Determine the [X, Y] coordinate at the center of the cell enclosing the given text.  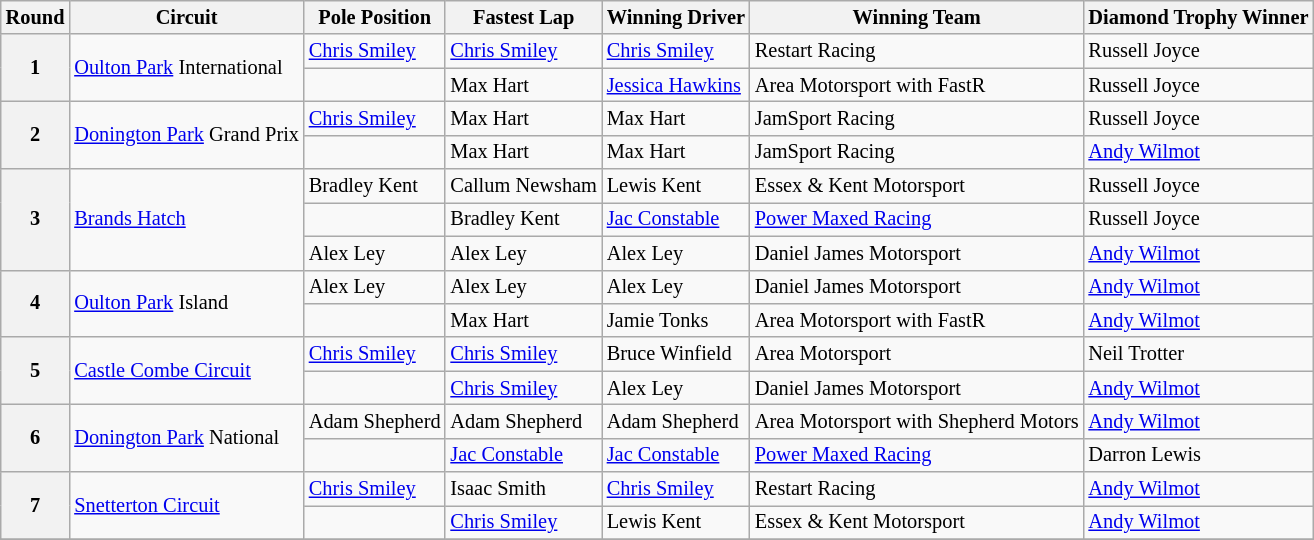
Snetterton Circuit [186, 506]
Callum Newsham [523, 186]
Pole Position [375, 17]
Oulton Park Island [186, 304]
1 [36, 68]
Castle Combe Circuit [186, 370]
Area Motorsport [917, 354]
Fastest Lap [523, 17]
Brands Hatch [186, 220]
Neil Trotter [1199, 354]
7 [36, 506]
Oulton Park International [186, 68]
Round [36, 17]
4 [36, 304]
Donington Park Grand Prix [186, 134]
5 [36, 370]
Diamond Trophy Winner [1199, 17]
Area Motorsport with Shepherd Motors [917, 421]
Winning Driver [676, 17]
Donington Park National [186, 438]
Winning Team [917, 17]
Circuit [186, 17]
3 [36, 220]
Bruce Winfield [676, 354]
Jessica Hawkins [676, 85]
2 [36, 134]
6 [36, 438]
Darron Lewis [1199, 455]
Jamie Tonks [676, 320]
Isaac Smith [523, 489]
